Locate the cell with the specified text and output its (x, y) center coordinate. 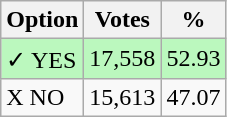
15,613 (122, 97)
X NO (42, 97)
✓ YES (42, 59)
Votes (122, 20)
47.07 (194, 97)
52.93 (194, 59)
17,558 (122, 59)
Option (42, 20)
% (194, 20)
